Determine the [x, y] coordinate at the center of the cell enclosing the given text.  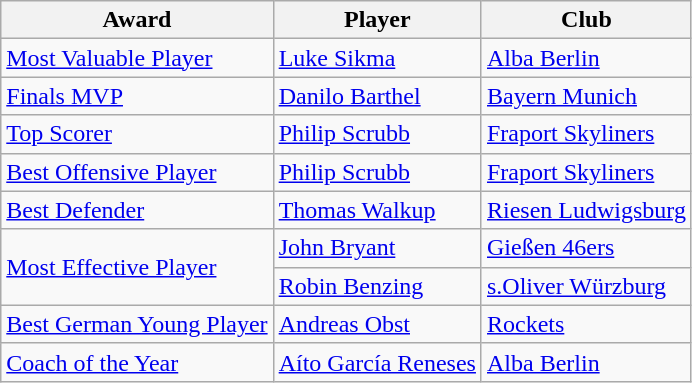
Club [586, 20]
Robin Benzing [377, 286]
Most Effective Player [137, 267]
Andreas Obst [377, 324]
Best Defender [137, 210]
John Bryant [377, 248]
s.Oliver Würzburg [586, 286]
Award [137, 20]
Best Offensive Player [137, 172]
Finals MVP [137, 96]
Coach of the Year [137, 362]
Luke Sikma [377, 58]
Most Valuable Player [137, 58]
Best German Young Player [137, 324]
Rockets [586, 324]
Top Scorer [137, 134]
Danilo Barthel [377, 96]
Aíto García Reneses [377, 362]
Bayern Munich [586, 96]
Player [377, 20]
Gießen 46ers [586, 248]
Riesen Ludwigsburg [586, 210]
Thomas Walkup [377, 210]
